Pinpoint the cell where the given text exists, returning its (X, Y) midpoint coordinate. 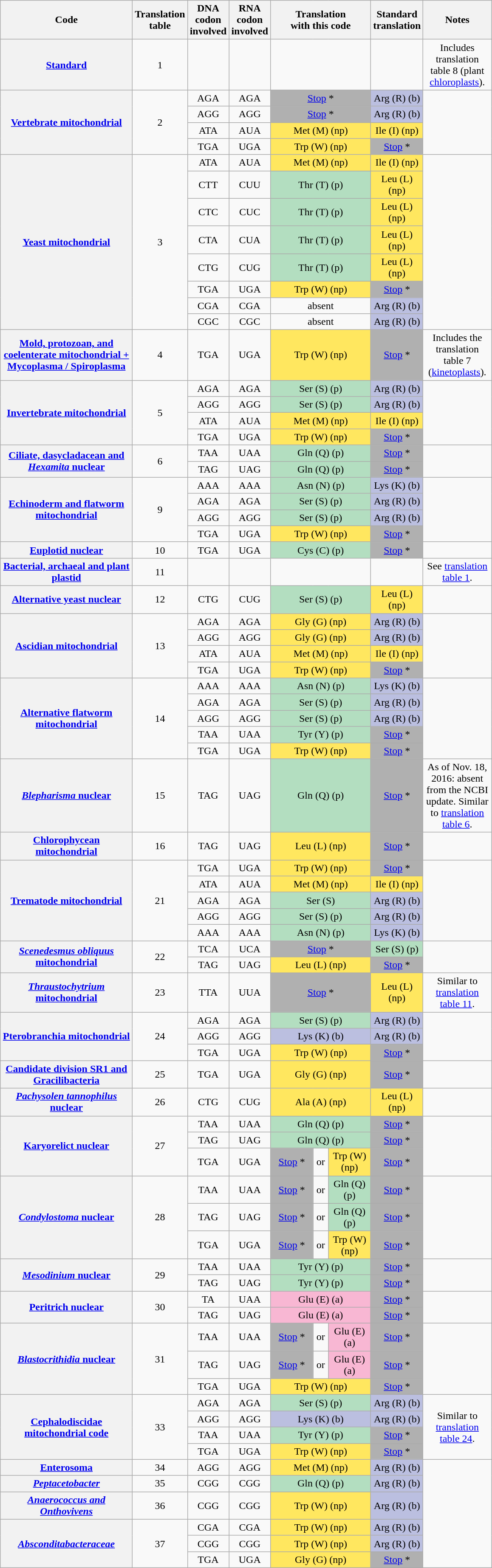
3 (160, 242)
12 (160, 600)
Mold, protozoan, and coelenterate mitochondrial + Mycoplasma / Spiroplasma (66, 355)
11 (160, 571)
36 (160, 1506)
2 (160, 122)
37 (160, 1543)
Cys (C) (p) (321, 550)
Enterosoma (66, 1467)
Ascidian mitochondrial (66, 645)
CTC (208, 212)
Echinoderm and flatworm mitochondrial (66, 510)
Peptacetobacter (66, 1484)
Standard translation (397, 20)
16 (160, 846)
Mesodinium nuclear (66, 1275)
Includes translation table 8 (plant chloroplasts). (457, 65)
CTT (208, 184)
Ser (S) (321, 900)
Similar to translation table 24. (457, 1427)
Translation table (160, 20)
Pterobranchia mitochondrial (66, 1036)
Notes (457, 20)
Euplotid nuclear (66, 550)
Code (66, 20)
Ciliate, dasycladacean and Hexamita nuclear (66, 461)
Includes the translation table 7 (kinetoplasts). (457, 355)
Trematode mitochondrial (66, 900)
26 (160, 1102)
4 (160, 355)
23 (160, 993)
10 (160, 550)
Blepharisma nuclear (66, 796)
CUA (250, 239)
6 (160, 461)
RNA codon involved (250, 20)
Standard (66, 65)
Peritrich nuclear (66, 1307)
Translation with this code (321, 20)
Chlorophycean mitochondrial (66, 846)
Candidate division SR1 and Gracilibacteria (66, 1074)
Bacterial, archaeal and plant plastid (66, 571)
29 (160, 1275)
14 (160, 718)
21 (160, 900)
UUA (250, 993)
Scenedesmus obliquus mitochondrial (66, 957)
Blastocrithidia nuclear (66, 1359)
27 (160, 1146)
TTA (208, 993)
Invertebrate mitochondrial (66, 413)
Similar to translation table 11. (457, 993)
CUU (250, 184)
15 (160, 796)
TA (208, 1299)
31 (160, 1359)
5 (160, 413)
30 (160, 1307)
24 (160, 1036)
CTA (208, 239)
See translation table 1. (457, 571)
25 (160, 1074)
Absconditabacteraceae (66, 1543)
9 (160, 510)
22 (160, 957)
As of Nov. 18, 2016: absent from the NCBI update. Similar to translation table 6. (457, 796)
Yeast mitochondrial (66, 242)
35 (160, 1484)
1 (160, 65)
Alternative yeast nuclear (66, 600)
Vertebrate mitochondrial (66, 122)
Ala (A) (np) (321, 1102)
Anaerococcus and Onthovivens (66, 1506)
33 (160, 1427)
TCA (208, 949)
DNA codon involved (208, 20)
28 (160, 1217)
Pachysolen tannophilus nuclear (66, 1102)
Cephalodiscidae mitochondrial code (66, 1427)
13 (160, 645)
Karyorelict nuclear (66, 1146)
UCA (250, 949)
Thraustochytrium mitochondrial (66, 993)
34 (160, 1467)
CUC (250, 212)
Alternative flatworm mitochondrial (66, 718)
Condylostoma nuclear (66, 1217)
